Find where the given text appears and provide that cell's center as [x, y] coordinate. 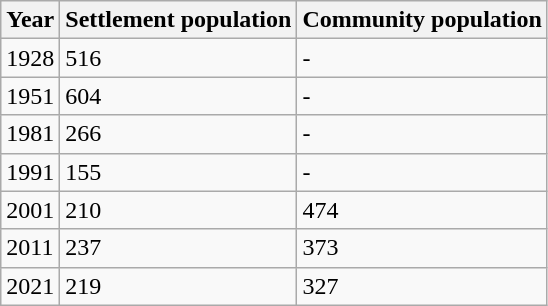
1951 [30, 96]
Community population [422, 20]
155 [178, 172]
266 [178, 134]
Settlement population [178, 20]
516 [178, 58]
237 [178, 248]
2011 [30, 248]
474 [422, 210]
373 [422, 248]
2021 [30, 286]
604 [178, 96]
2001 [30, 210]
1991 [30, 172]
1928 [30, 58]
1981 [30, 134]
219 [178, 286]
327 [422, 286]
Year [30, 20]
210 [178, 210]
